Determine the (x, y) coordinate at the center of the cell enclosing the given text.  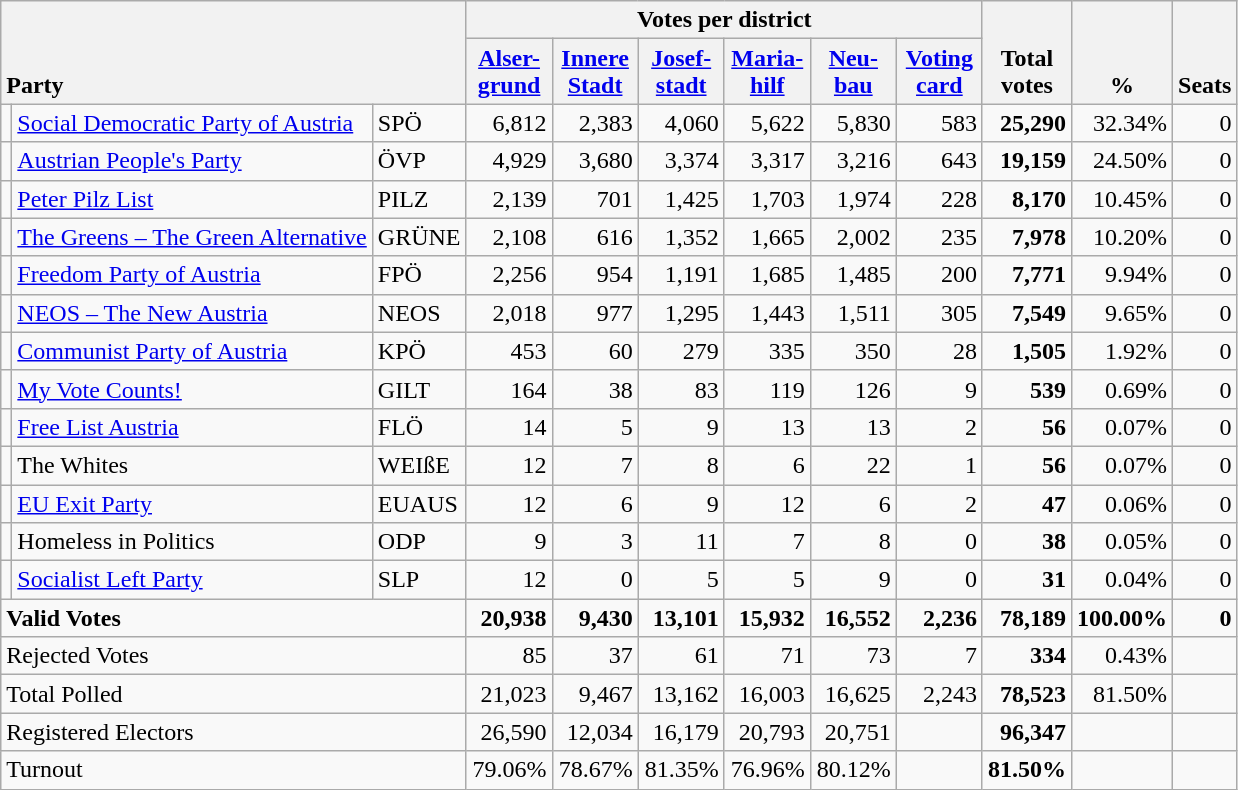
5,830 (853, 123)
7,771 (1026, 275)
954 (595, 275)
KPÖ (419, 351)
79.06% (509, 770)
73 (853, 656)
Registered Electors (234, 732)
26,590 (509, 732)
25,290 (1026, 123)
My Vote Counts! (192, 389)
3,317 (767, 161)
335 (767, 351)
977 (595, 313)
Communist Party of Austria (192, 351)
The Greens – The Green Alternative (192, 237)
Seats (1205, 52)
ODP (419, 542)
3 (595, 542)
Rejected Votes (234, 656)
Free List Austria (192, 427)
164 (509, 389)
643 (939, 161)
Neu-bau (853, 72)
3,374 (681, 161)
7,978 (1026, 237)
228 (939, 199)
19,159 (1026, 161)
9,467 (595, 694)
31 (1026, 580)
1,485 (853, 275)
235 (939, 237)
Votes per district (724, 20)
Turnout (234, 770)
279 (681, 351)
Votingcard (939, 72)
616 (595, 237)
32.34% (1122, 123)
334 (1026, 656)
5,622 (767, 123)
4,060 (681, 123)
9,430 (595, 618)
4,929 (509, 161)
Total Polled (234, 694)
% (1122, 52)
76.96% (767, 770)
1,505 (1026, 351)
78,189 (1026, 618)
12,034 (595, 732)
16,625 (853, 694)
GILT (419, 389)
78,523 (1026, 694)
81.35% (681, 770)
78.67% (595, 770)
Party (234, 52)
583 (939, 123)
1,443 (767, 313)
EU Exit Party (192, 503)
0.04% (1122, 580)
1,425 (681, 199)
305 (939, 313)
3,216 (853, 161)
Austrian People's Party (192, 161)
126 (853, 389)
1,511 (853, 313)
37 (595, 656)
SLP (419, 580)
47 (1026, 503)
2,139 (509, 199)
11 (681, 542)
FLÖ (419, 427)
0.43% (1122, 656)
FPÖ (419, 275)
13,162 (681, 694)
119 (767, 389)
15,932 (767, 618)
2,018 (509, 313)
1,295 (681, 313)
100.00% (1122, 618)
Valid Votes (234, 618)
Josef-stadt (681, 72)
701 (595, 199)
28 (939, 351)
The Whites (192, 465)
Social Democratic Party of Austria (192, 123)
InnereStadt (595, 72)
Alser-grund (509, 72)
1.92% (1122, 351)
13,101 (681, 618)
350 (853, 351)
2,243 (939, 694)
200 (939, 275)
539 (1026, 389)
2,256 (509, 275)
2,002 (853, 237)
6,812 (509, 123)
71 (767, 656)
SPÖ (419, 123)
10.20% (1122, 237)
Homeless in Politics (192, 542)
80.12% (853, 770)
Totalvotes (1026, 52)
Maria-hilf (767, 72)
Peter Pilz List (192, 199)
EUAUS (419, 503)
1,974 (853, 199)
9.65% (1122, 313)
NEOS (419, 313)
0.05% (1122, 542)
21,023 (509, 694)
24.50% (1122, 161)
1,665 (767, 237)
2,383 (595, 123)
61 (681, 656)
2,236 (939, 618)
83 (681, 389)
20,793 (767, 732)
1 (939, 465)
1,703 (767, 199)
14 (509, 427)
8,170 (1026, 199)
16,003 (767, 694)
GRÜNE (419, 237)
WEIßE (419, 465)
16,179 (681, 732)
9.94% (1122, 275)
3,680 (595, 161)
85 (509, 656)
16,552 (853, 618)
1,685 (767, 275)
453 (509, 351)
1,352 (681, 237)
7,549 (1026, 313)
60 (595, 351)
Freedom Party of Austria (192, 275)
20,751 (853, 732)
22 (853, 465)
20,938 (509, 618)
PILZ (419, 199)
0.06% (1122, 503)
Socialist Left Party (192, 580)
ÖVP (419, 161)
2,108 (509, 237)
NEOS – The New Austria (192, 313)
0.69% (1122, 389)
10.45% (1122, 199)
96,347 (1026, 732)
1,191 (681, 275)
